Scan for the cell matching the given text and deliver its (X, Y) coordinate at center. 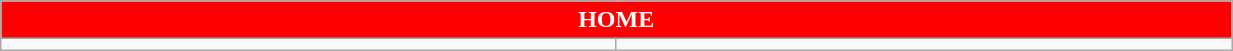
HOME (616, 20)
